Return the (x, y) coordinate for the center point of the cell that contains the specified text.  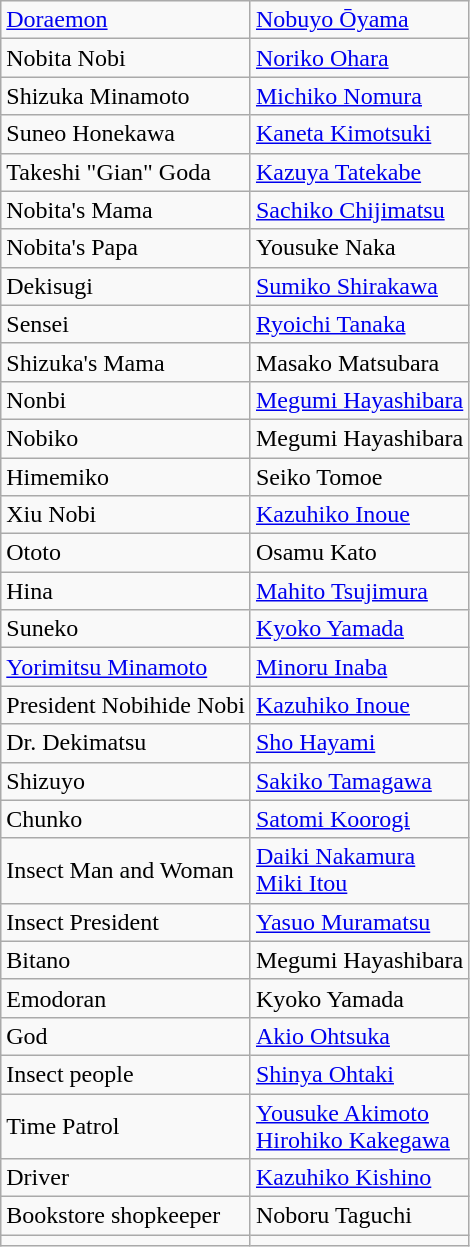
Yousuke AkimotoHirohiko Kakegawa (359, 1126)
Kaneta Kimotsuki (359, 134)
Kazuhiko Kishino (359, 1178)
Hina (126, 591)
Osamu Kato (359, 553)
Nobita Nobi (126, 58)
Insect people (126, 1074)
Driver (126, 1178)
Ototo (126, 553)
Doraemon (126, 20)
Sakiko Tamagawa (359, 781)
Noriko Ohara (359, 58)
Insect President (126, 922)
Nobuyo Ōyama (359, 20)
Shinya Ohtaki (359, 1074)
Satomi Koorogi (359, 819)
Kazuya Tatekabe (359, 172)
President Nobihide Nobi (126, 705)
Bitano (126, 960)
Ryoichi Tanaka (359, 324)
Emodoran (126, 998)
Insect Man and Woman (126, 870)
God (126, 1036)
Nobiko (126, 438)
Yousuke Naka (359, 248)
Mahito Tsujimura (359, 591)
Takeshi "Gian" Goda (126, 172)
Masako Matsubara (359, 362)
Time Patrol (126, 1126)
Akio Ohtsuka (359, 1036)
Sho Hayami (359, 743)
Dr. Dekimatsu (126, 743)
Himemiko (126, 477)
Yorimitsu Minamoto (126, 667)
Sensei (126, 324)
Bookstore shopkeeper (126, 1216)
Seiko Tomoe (359, 477)
Dekisugi (126, 286)
Suneo Honekawa (126, 134)
Daiki NakamuraMiki Itou (359, 870)
Sachiko Chijimatsu (359, 210)
Nonbi (126, 400)
Minoru Inaba (359, 667)
Noboru Taguchi (359, 1216)
Suneko (126, 629)
Shizuka Minamoto (126, 96)
Michiko Nomura (359, 96)
Shizuka's Mama (126, 362)
Chunko (126, 819)
Nobita's Mama (126, 210)
Sumiko Shirakawa (359, 286)
Yasuo Muramatsu (359, 922)
Xiu Nobi (126, 515)
Shizuyo (126, 781)
Nobita's Papa (126, 248)
